From the cell containing the given text, extract its center point as (X, Y) coordinate. 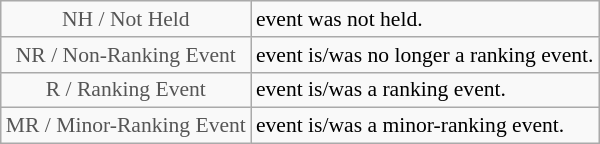
R / Ranking Event (126, 90)
event is/was no longer a ranking event. (425, 55)
event was not held. (425, 19)
event is/was a ranking event. (425, 90)
NH / Not Held (126, 19)
MR / Minor-Ranking Event (126, 126)
event is/was a minor-ranking event. (425, 126)
NR / Non-Ranking Event (126, 55)
